Determine the [X, Y] coordinate at the center of the cell enclosing the given text.  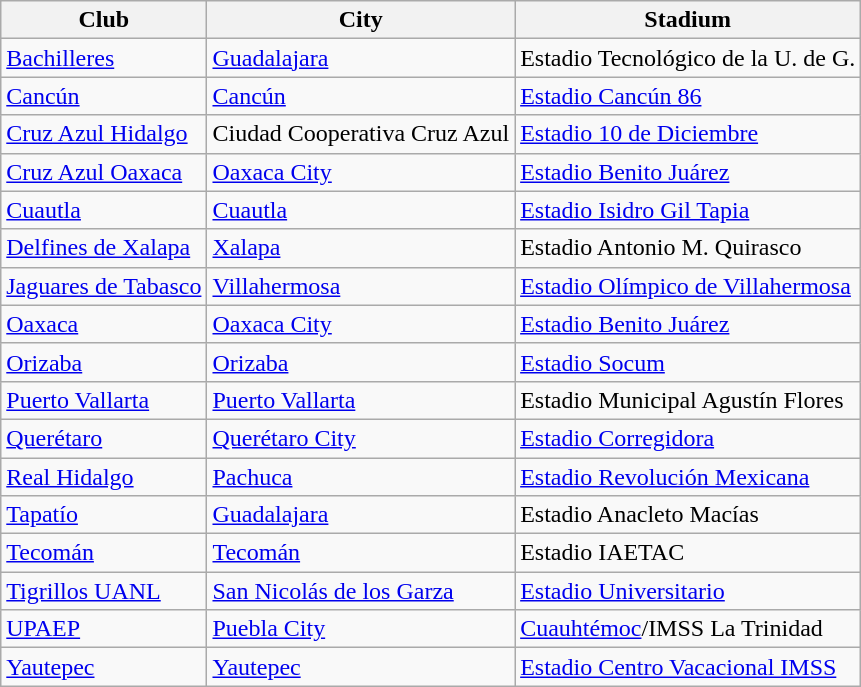
Pachuca [361, 477]
Puebla City [361, 629]
Stadium [688, 20]
Querétaro [104, 438]
Estadio Tecnológico de la U. de G. [688, 58]
Estadio 10 de Diciembre [688, 134]
Estadio Anacleto Macías [688, 515]
Cuauhtémoc/IMSS La Trinidad [688, 629]
Estadio Olímpico de Villahermosa [688, 286]
Real Hidalgo [104, 477]
Xalapa [361, 248]
Estadio Municipal Agustín Flores [688, 400]
Estadio Socum [688, 362]
UPAEP [104, 629]
Oaxaca [104, 324]
Estadio Corregidora [688, 438]
Club [104, 20]
San Nicolás de los Garza [361, 591]
Tapatío [104, 515]
Cruz Azul Hidalgo [104, 134]
Estadio Cancún 86 [688, 96]
Tigrillos UANL [104, 591]
Delfines de Xalapa [104, 248]
City [361, 20]
Cruz Azul Oaxaca [104, 172]
Estadio Universitario [688, 591]
Ciudad Cooperativa Cruz Azul [361, 134]
Bachilleres [104, 58]
Estadio Centro Vacacional IMSS [688, 667]
Estadio Antonio M. Quirasco [688, 248]
Estadio Isidro Gil Tapia [688, 210]
Villahermosa [361, 286]
Querétaro City [361, 438]
Estadio Revolución Mexicana [688, 477]
Jaguares de Tabasco [104, 286]
Estadio IAETAC [688, 553]
